Find where the given text appears and provide that cell's center as (x, y) coordinate. 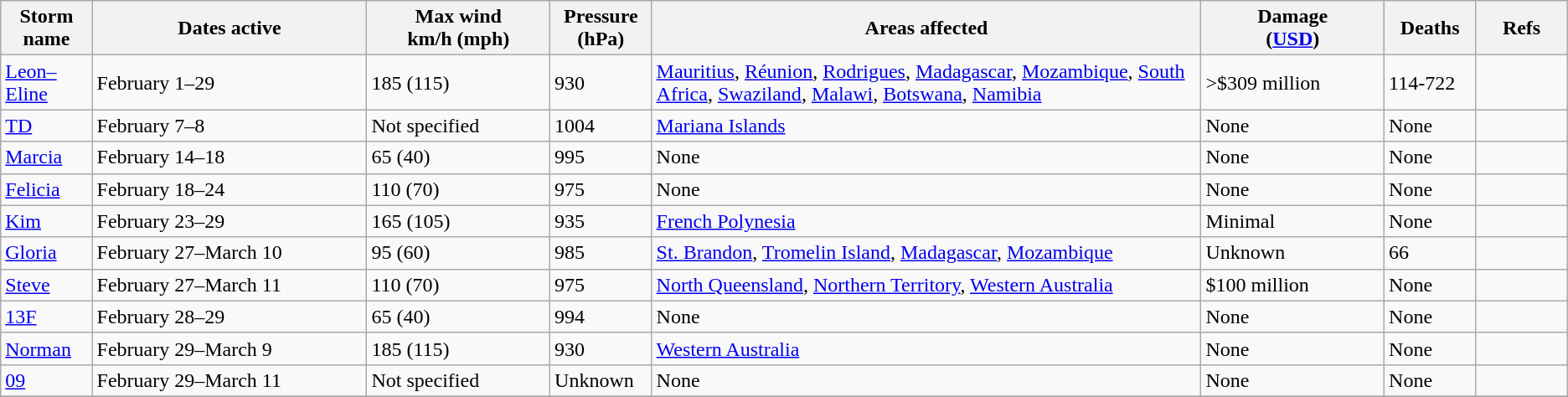
Marcia (47, 157)
1004 (601, 126)
St. Brandon, Tromelin Island, Madagascar, Mozambique (926, 253)
Mariana Islands (926, 126)
09 (47, 380)
66 (1431, 253)
February 27–March 10 (230, 253)
985 (601, 253)
Minimal (1293, 221)
>$309 million (1293, 82)
Felicia (47, 189)
February 27–March 11 (230, 285)
February 29–March 9 (230, 348)
Dates active (230, 28)
Kim (47, 221)
95 (60) (459, 253)
994 (601, 317)
Norman (47, 348)
February 18–24 (230, 189)
Leon–Eline (47, 82)
$100 million (1293, 285)
Steve (47, 285)
165 (105) (459, 221)
French Polynesia (926, 221)
February 23–29 (230, 221)
Deaths (1431, 28)
Max windkm/h (mph) (459, 28)
Storm name (47, 28)
February 14–18 (230, 157)
Pressure(hPa) (601, 28)
Areas affected (926, 28)
Refs (1521, 28)
Damage(USD) (1293, 28)
114-722 (1431, 82)
February 7–8 (230, 126)
935 (601, 221)
TD (47, 126)
Western Australia (926, 348)
995 (601, 157)
February 1–29 (230, 82)
February 28–29 (230, 317)
13F (47, 317)
Mauritius, Réunion, Rodrigues, Madagascar, Mozambique, South Africa, Swaziland, Malawi, Botswana, Namibia (926, 82)
North Queensland, Northern Territory, Western Australia (926, 285)
Gloria (47, 253)
February 29–March 11 (230, 380)
